Pinpoint the cell where the given text exists, returning its [x, y] midpoint coordinate. 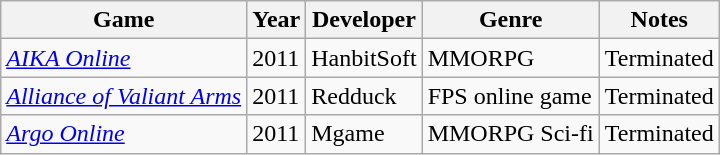
Developer [364, 20]
FPS online game [510, 96]
Year [276, 20]
Alliance of Valiant Arms [124, 96]
AIKA Online [124, 58]
Genre [510, 20]
Argo Online [124, 134]
HanbitSoft [364, 58]
Mgame [364, 134]
MMORPG [510, 58]
Redduck [364, 96]
Notes [659, 20]
Game [124, 20]
MMORPG Sci-fi [510, 134]
